For the text-containing cell, return its midpoint in (x, y) coordinate format. 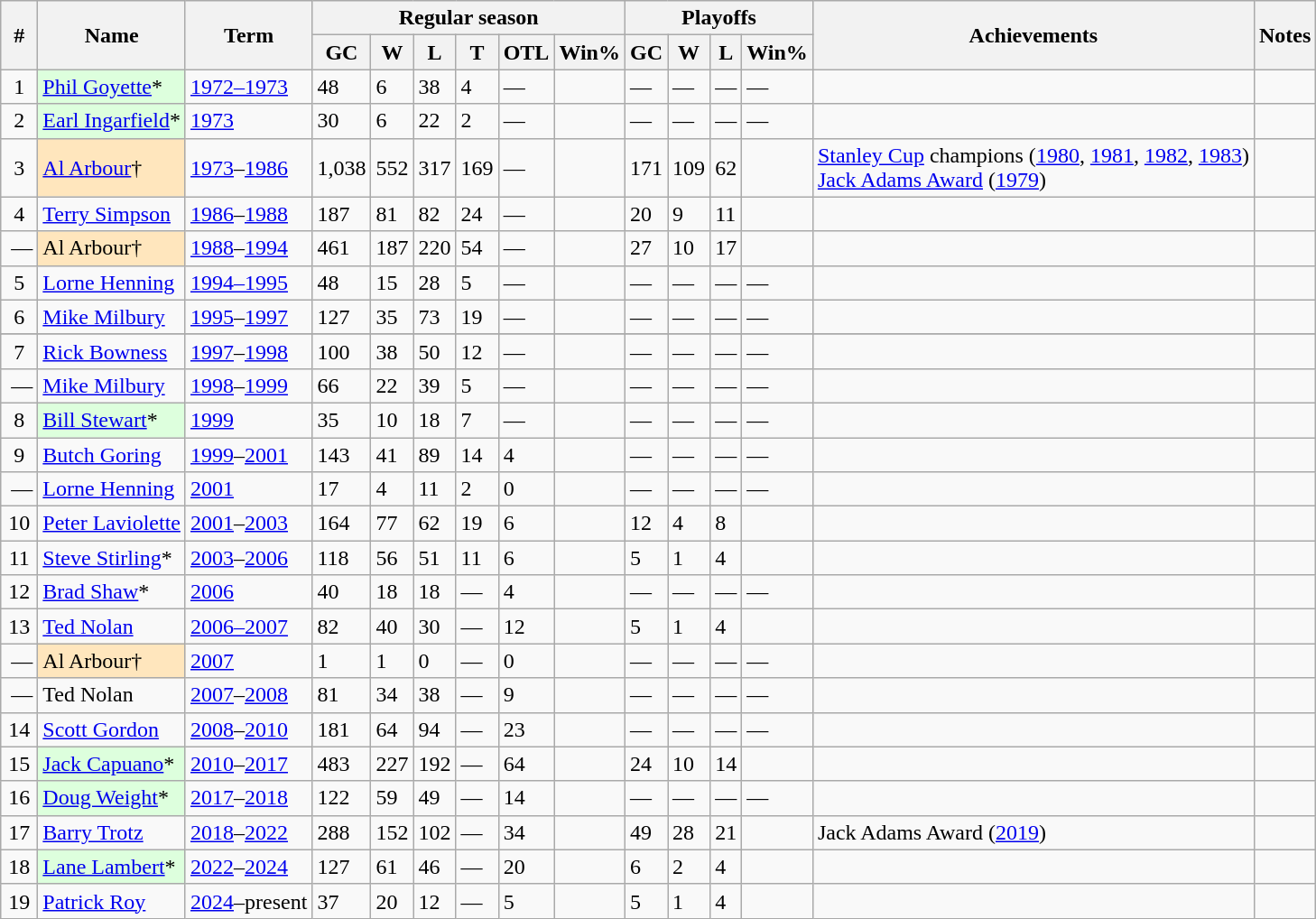
1972–1973 (248, 87)
143 (341, 454)
1,038 (341, 168)
220 (435, 248)
2003–2006 (248, 558)
Achievements (1033, 35)
Lane Lambert* (112, 867)
27 (646, 248)
Patrick Roy (112, 901)
16 (20, 798)
2017–2018 (248, 798)
66 (341, 385)
2010–2017 (248, 764)
Earl Ingarfield* (112, 121)
171 (646, 168)
2001 (248, 489)
54 (477, 248)
Rick Bowness (112, 351)
94 (435, 729)
2022–2024 (248, 867)
59 (392, 798)
1973 (248, 121)
1973–1986 (248, 168)
Brad Shaw* (112, 592)
Term (248, 35)
288 (341, 832)
483 (341, 764)
OTL (526, 52)
Jack Adams Award (2019) (1033, 832)
164 (341, 524)
Phil Goyette* (112, 87)
102 (435, 832)
41 (392, 454)
2006 (248, 592)
77 (392, 524)
51 (435, 558)
1995–1997 (248, 317)
61 (392, 867)
1999–2001 (248, 454)
3 (20, 168)
1997–1998 (248, 351)
1994–1995 (248, 283)
50 (435, 351)
Jack Capuano* (112, 764)
109 (690, 168)
227 (392, 764)
181 (341, 729)
1986–1988 (248, 214)
Regular season (469, 18)
39 (435, 385)
Steve Stirling* (112, 558)
Bill Stewart* (112, 420)
100 (341, 351)
1998–1999 (248, 385)
461 (341, 248)
Playoffs (719, 18)
23 (526, 729)
552 (392, 168)
122 (341, 798)
Terry Simpson (112, 214)
2001–2003 (248, 524)
2008–2010 (248, 729)
21 (726, 832)
1999 (248, 420)
Butch Goring (112, 454)
169 (477, 168)
2007 (248, 661)
Stanley Cup champions (1980, 1981, 1982, 1983)Jack Adams Award (1979) (1033, 168)
2006–2007 (248, 627)
1988–1994 (248, 248)
T (477, 52)
Barry Trotz (112, 832)
192 (435, 764)
Notes (1284, 35)
118 (341, 558)
Peter Laviolette (112, 524)
Scott Gordon (112, 729)
89 (435, 454)
2018–2022 (248, 832)
# (20, 35)
73 (435, 317)
13 (20, 627)
2024–present (248, 901)
56 (392, 558)
Doug Weight* (112, 798)
317 (435, 168)
Name (112, 35)
152 (392, 832)
46 (435, 867)
37 (341, 901)
2007–2008 (248, 695)
